Locate the cell with the specified text and output its [x, y] center coordinate. 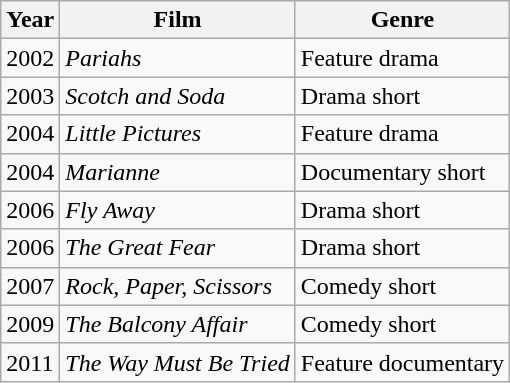
Marianne [178, 172]
Little Pictures [178, 134]
2007 [30, 286]
Film [178, 20]
Scotch and Soda [178, 96]
Genre [402, 20]
Feature documentary [402, 362]
Year [30, 20]
2011 [30, 362]
Documentary short [402, 172]
Pariahs [178, 58]
The Great Fear [178, 248]
The Balcony Affair [178, 324]
The Way Must Be Tried [178, 362]
2003 [30, 96]
Fly Away [178, 210]
2009 [30, 324]
Rock, Paper, Scissors [178, 286]
2002 [30, 58]
